Capture the cell that displays the provided text and extract its (X, Y) central coordinate. 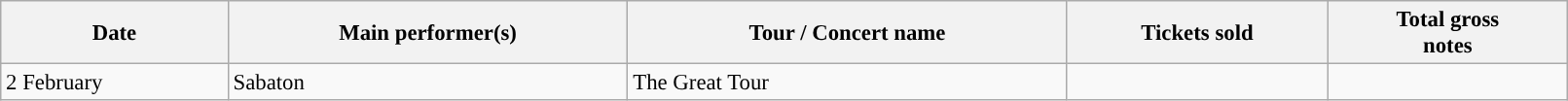
Sabaton (428, 83)
The Great Tour (847, 83)
Tickets sold (1197, 33)
Main performer(s) (428, 33)
Total grossnotes (1448, 33)
2 February (115, 83)
Tour / Concert name (847, 33)
Date (115, 33)
